From the cell containing the given text, extract its center point as [X, Y] coordinate. 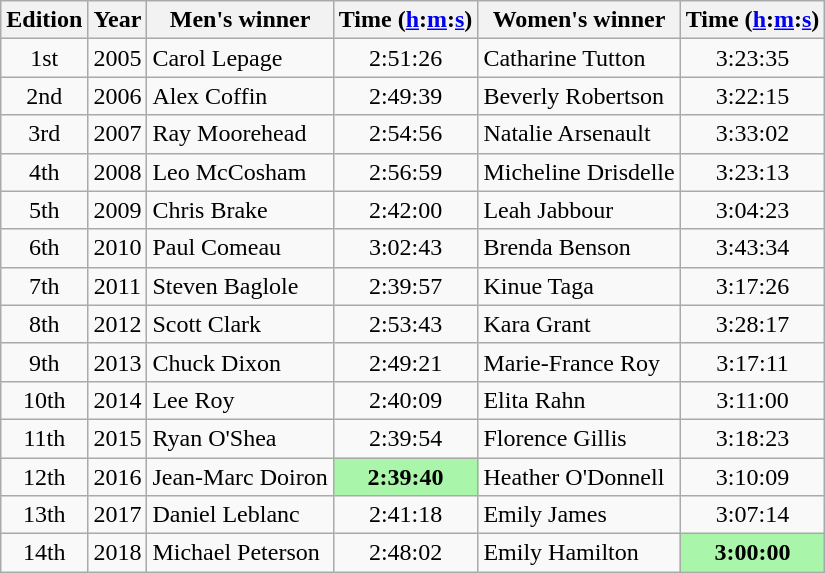
11th [44, 438]
3:11:00 [752, 400]
Steven Baglole [240, 286]
2:41:18 [406, 515]
Elita Rahn [579, 400]
Paul Comeau [240, 248]
2:39:54 [406, 438]
5th [44, 210]
Year [118, 20]
2:39:40 [406, 477]
Beverly Robertson [579, 96]
3:02:43 [406, 248]
Chris Brake [240, 210]
3:00:00 [752, 553]
2:51:26 [406, 58]
2006 [118, 96]
2010 [118, 248]
3:22:15 [752, 96]
2:40:09 [406, 400]
2008 [118, 172]
2007 [118, 134]
3:43:34 [752, 248]
3:04:23 [752, 210]
Scott Clark [240, 324]
Women's winner [579, 20]
2:39:57 [406, 286]
Chuck Dixon [240, 362]
3:17:11 [752, 362]
8th [44, 324]
Natalie Arsenault [579, 134]
Ray Moorehead [240, 134]
3:17:26 [752, 286]
Leah Jabbour [579, 210]
Daniel Leblanc [240, 515]
3:33:02 [752, 134]
3:28:17 [752, 324]
Heather O'Donnell [579, 477]
Men's winner [240, 20]
2018 [118, 553]
2:53:43 [406, 324]
2009 [118, 210]
Leo McCosham [240, 172]
Michael Peterson [240, 553]
3:07:14 [752, 515]
Alex Coffin [240, 96]
2011 [118, 286]
2:49:21 [406, 362]
Carol Lepage [240, 58]
Edition [44, 20]
10th [44, 400]
2:49:39 [406, 96]
2:56:59 [406, 172]
2012 [118, 324]
6th [44, 248]
3:10:09 [752, 477]
3:18:23 [752, 438]
Catharine Tutton [579, 58]
7th [44, 286]
3rd [44, 134]
2:48:02 [406, 553]
3:23:13 [752, 172]
2015 [118, 438]
2017 [118, 515]
Marie-France Roy [579, 362]
2005 [118, 58]
9th [44, 362]
3:23:35 [752, 58]
2016 [118, 477]
Emily Hamilton [579, 553]
2:54:56 [406, 134]
12th [44, 477]
Florence Gillis [579, 438]
13th [44, 515]
Jean-Marc Doiron [240, 477]
2nd [44, 96]
2013 [118, 362]
Micheline Drisdelle [579, 172]
Emily James [579, 515]
2014 [118, 400]
Brenda Benson [579, 248]
Lee Roy [240, 400]
4th [44, 172]
Ryan O'Shea [240, 438]
1st [44, 58]
Kinue Taga [579, 286]
2:42:00 [406, 210]
Kara Grant [579, 324]
14th [44, 553]
